Locate the cell with the specified text and output its [x, y] center coordinate. 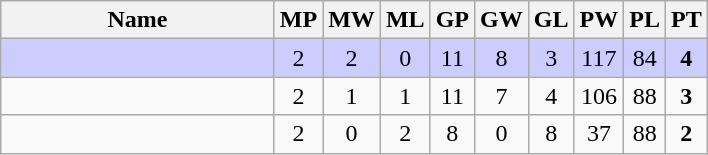
ML [405, 20]
GW [502, 20]
PL [645, 20]
7 [502, 96]
GP [452, 20]
MW [352, 20]
84 [645, 58]
Name [138, 20]
GL [551, 20]
PT [687, 20]
MP [298, 20]
PW [599, 20]
106 [599, 96]
37 [599, 134]
117 [599, 58]
